From the cell containing the given text, extract its center point as (x, y) coordinate. 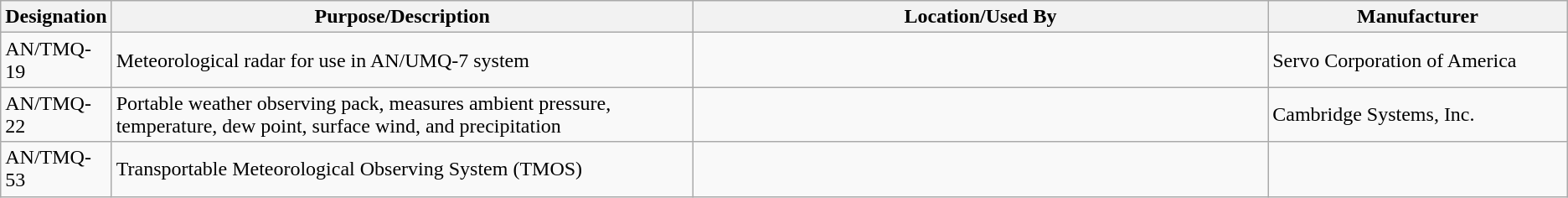
AN/TMQ-22 (56, 114)
Manufacturer (1418, 17)
AN/TMQ-19 (56, 60)
Transportable Meteorological Observing System (TMOS) (402, 169)
Location/Used By (980, 17)
Designation (56, 17)
Meteorological radar for use in AN/UMQ-7 system (402, 60)
Cambridge Systems, Inc. (1418, 114)
AN/TMQ-53 (56, 169)
Purpose/Description (402, 17)
Servo Corporation of America (1418, 60)
Portable weather observing pack, measures ambient pressure, temperature, dew point, surface wind, and precipitation (402, 114)
